Determine the (X, Y) coordinate at the center of the cell enclosing the given text.  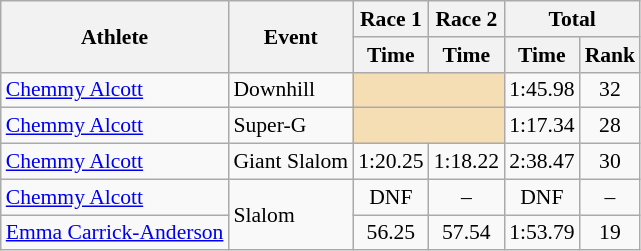
Event (290, 36)
2:38.47 (542, 162)
Slalom (290, 214)
Giant Slalom (290, 162)
Race 2 (466, 19)
1:17.34 (542, 126)
Downhill (290, 90)
19 (610, 233)
Total (572, 19)
1:45.98 (542, 90)
57.54 (466, 233)
Athlete (115, 36)
32 (610, 90)
56.25 (390, 233)
1:20.25 (390, 162)
Race 1 (390, 19)
1:18.22 (466, 162)
1:53.79 (542, 233)
Super-G (290, 126)
Emma Carrick-Anderson (115, 233)
Rank (610, 55)
30 (610, 162)
28 (610, 126)
